Extract the [X, Y] coordinate from the center of the cell holding the provided text.  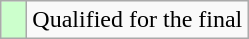
Qualified for the final [138, 20]
